Scan for the cell matching the given text and deliver its (x, y) coordinate at center. 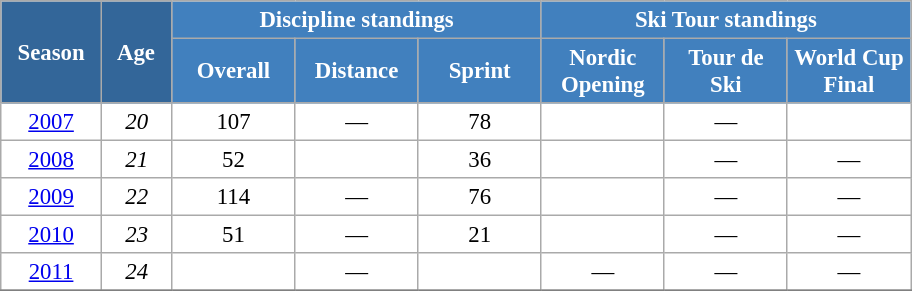
Distance (356, 72)
23 (136, 235)
Age (136, 52)
76 (480, 197)
Ski Tour standings (726, 20)
107 (234, 122)
51 (234, 235)
114 (234, 197)
36 (480, 160)
22 (136, 197)
78 (480, 122)
2010 (52, 235)
Sprint (480, 72)
2009 (52, 197)
Tour deSki (726, 72)
20 (136, 122)
Season (52, 52)
2008 (52, 160)
52 (234, 160)
Discipline standings (356, 20)
Overall (234, 72)
NordicOpening (602, 72)
World CupFinal (848, 72)
2007 (52, 122)
